Detect which cell encompasses the target text, then output its [X, Y] center coordinate. 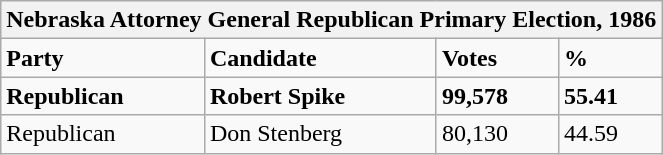
55.41 [610, 96]
Robert Spike [320, 96]
Candidate [320, 58]
99,578 [497, 96]
% [610, 58]
80,130 [497, 134]
Party [103, 58]
Nebraska Attorney General Republican Primary Election, 1986 [332, 20]
44.59 [610, 134]
Votes [497, 58]
Don Stenberg [320, 134]
